Locate the cell with the specified text and output its [X, Y] center coordinate. 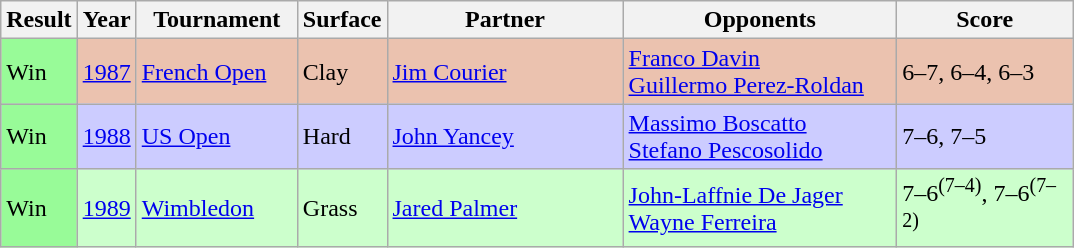
7–6, 7–5 [985, 136]
Partner [505, 20]
1987 [106, 72]
Jim Courier [505, 72]
6–7, 6–4, 6–3 [985, 72]
Result [39, 20]
Jared Palmer [505, 208]
Clay [342, 72]
Opponents [760, 20]
Year [106, 20]
US Open [216, 136]
John Yancey [505, 136]
1989 [106, 208]
Grass [342, 208]
Tournament [216, 20]
Massimo Boscatto Stefano Pescosolido [760, 136]
1988 [106, 136]
French Open [216, 72]
Surface [342, 20]
Wimbledon [216, 208]
John-Laffnie De Jager Wayne Ferreira [760, 208]
Hard [342, 136]
7–6(7–4), 7–6(7–2) [985, 208]
Score [985, 20]
Franco Davin Guillermo Perez-Roldan [760, 72]
